Search for the cell housing the specified text and yield its (X, Y) center coordinate. 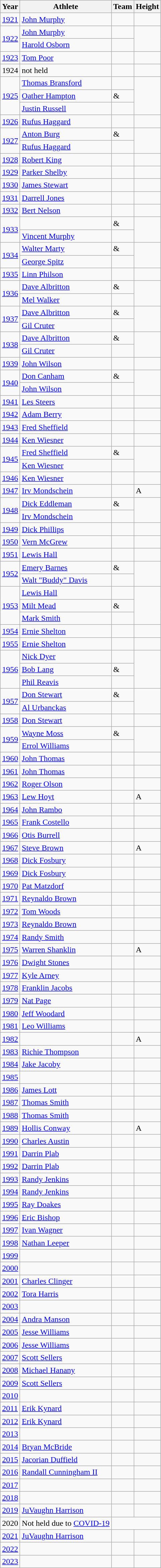
Pat Matzdorf (66, 886)
Bob Lang (66, 669)
1926 (10, 121)
1953 (10, 606)
Jeff Woodard (66, 1014)
Nick Dyer (66, 657)
Nat Page (66, 1001)
1964 (10, 810)
2016 (10, 1472)
1961 (10, 771)
1945 (10, 459)
Adam Berry (66, 415)
2006 (10, 1345)
1922 (10, 39)
1931 (10, 198)
1934 (10, 255)
1991 (10, 1153)
Vern McGrew (66, 542)
John Rambo (66, 810)
2023 (10, 1561)
1997 (10, 1230)
Not held due to COVID-19 (66, 1523)
1977 (10, 975)
Michael Hanany (66, 1370)
2001 (10, 1281)
Phil Reavis (66, 682)
Randall Cunningham II (66, 1472)
Franklin Jacobs (66, 988)
Al Urbanckas (66, 707)
2022 (10, 1549)
1984 (10, 1064)
2014 (10, 1447)
Bert Nelson (66, 211)
1939 (10, 363)
1990 (10, 1141)
1933 (10, 230)
1949 (10, 529)
Jacorian Duffield (66, 1460)
1928 (10, 160)
2000 (10, 1268)
Randy Smith (66, 937)
Walt "Buddy" Davis (66, 580)
James Lott (66, 1090)
2011 (10, 1409)
2007 (10, 1357)
2002 (10, 1294)
1944 (10, 440)
2020 (10, 1523)
Darrell Jones (66, 198)
1946 (10, 478)
2013 (10, 1434)
1923 (10, 58)
1955 (10, 644)
2019 (10, 1510)
2004 (10, 1319)
1925 (10, 96)
Andra Manson (66, 1319)
1924 (10, 70)
2003 (10, 1306)
1959 (10, 739)
1985 (10, 1077)
2021 (10, 1536)
1943 (10, 427)
1983 (10, 1052)
Linn Philson (66, 274)
2012 (10, 1421)
1987 (10, 1103)
Oather Hampton (66, 96)
1957 (10, 701)
Warren Shanklin (66, 950)
1921 (10, 19)
1960 (10, 758)
Mark Smith (66, 618)
Wayne Moss (66, 733)
1965 (10, 822)
1975 (10, 950)
Don Canham (66, 376)
Jake Jacoby (66, 1064)
1993 (10, 1179)
Height (147, 7)
Bryan McBride (66, 1447)
Parker Shelby (66, 172)
1981 (10, 1026)
Mel Walker (66, 300)
Harold Osborn (66, 45)
1954 (10, 631)
1978 (10, 988)
2010 (10, 1396)
1974 (10, 937)
Justin Russell (66, 108)
Leo Williams (66, 1026)
1927 (10, 140)
1988 (10, 1115)
Dick Phillips (66, 529)
1971 (10, 899)
1999 (10, 1256)
Errol Williams (66, 746)
Thomas Bransford (66, 83)
1996 (10, 1217)
1947 (10, 491)
Year (10, 7)
1936 (10, 293)
Emery Barnes (66, 568)
1986 (10, 1090)
Nathan Leeper (66, 1243)
Ivan Wagner (66, 1230)
Robert King (66, 160)
1998 (10, 1243)
Athlete (66, 7)
1970 (10, 886)
2005 (10, 1332)
1937 (10, 319)
1941 (10, 402)
Eric Bishop (66, 1217)
Les Steers (66, 402)
1948 (10, 510)
Charles Austin (66, 1141)
1963 (10, 797)
1942 (10, 415)
1938 (10, 344)
2015 (10, 1460)
Hollis Conway (66, 1128)
2018 (10, 1498)
Walter Marty (66, 249)
2009 (10, 1383)
1989 (10, 1128)
1962 (10, 784)
Milt Mead (66, 606)
1952 (10, 574)
1940 (10, 383)
2017 (10, 1485)
George Spitz (66, 262)
1973 (10, 924)
Lew Hoyt (66, 797)
1972 (10, 911)
Team (123, 7)
1958 (10, 720)
1950 (10, 542)
Roger Olson (66, 784)
Tom Woods (66, 911)
1929 (10, 172)
Charles Clinger (66, 1281)
2008 (10, 1370)
1976 (10, 962)
1966 (10, 835)
Anton Burg (66, 134)
1979 (10, 1001)
1967 (10, 848)
1935 (10, 274)
Otis Burrell (66, 835)
James Stewart (66, 185)
Kyle Arney (66, 975)
1968 (10, 861)
Dick Eddleman (66, 504)
1995 (10, 1205)
Dwight Stones (66, 962)
Tora Harris (66, 1294)
Vincent Murphy (66, 236)
1956 (10, 669)
1980 (10, 1014)
Ray Doakes (66, 1205)
Steve Brown (66, 848)
1951 (10, 554)
Richie Thompson (66, 1052)
1932 (10, 211)
1930 (10, 185)
1982 (10, 1039)
Frank Costello (66, 822)
not held (66, 70)
Tom Poor (66, 58)
1992 (10, 1166)
1994 (10, 1192)
1969 (10, 873)
